Search for the cell housing the specified text and yield its [X, Y] center coordinate. 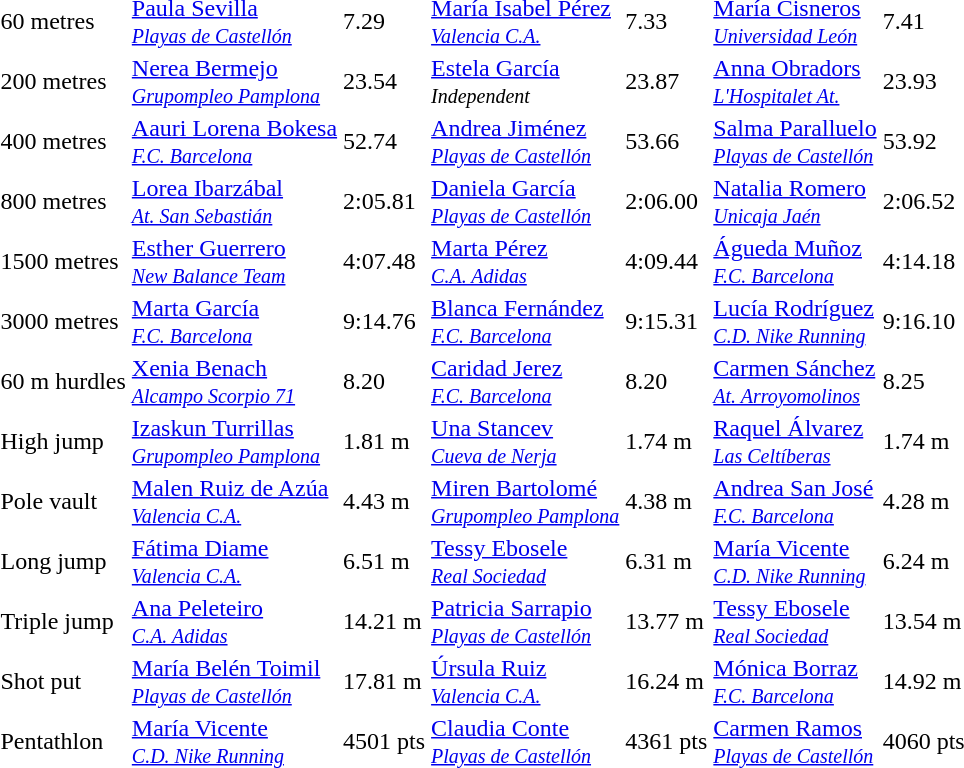
Ana PeleteiroC.A. Adidas [234, 622]
Carmen SánchezAt. Arroyomolinos [795, 382]
Natalia RomeroUnicaja Jaén [795, 202]
Lucía RodríguezC.D. Nike Running [795, 322]
Lorea IbarzábalAt. San Sebastián [234, 202]
23.54 [384, 82]
53.66 [666, 142]
Una StancevCueva de Nerja [526, 442]
14.21 m [384, 622]
Blanca FernándezF.C. Barcelona [526, 322]
1.81 m [384, 442]
María VicenteC.D. Nike Running [795, 562]
Águeda MuñozF.C. Barcelona [795, 262]
6.51 m [384, 562]
17.81 m [384, 682]
52.74 [384, 142]
Raquel ÁlvarezLas Celtíberas [795, 442]
María Belén ToimilPlayas de Castellón [234, 682]
4:09.44 [666, 262]
23.87 [666, 82]
6.31 m [666, 562]
Daniela GarcíaPlayas de Castellón [526, 202]
Caridad JerezF.C. Barcelona [526, 382]
Mónica BorrazF.C. Barcelona [795, 682]
Marta PérezC.A. Adidas [526, 262]
4.43 m [384, 502]
1.74 m [666, 442]
Andrea JiménezPlayas de Castellón [526, 142]
Úrsula RuizValencia C.A. [526, 682]
2:05.81 [384, 202]
Izaskun TurrillasGrupompleo Pamplona [234, 442]
Esther GuerreroNew Balance Team [234, 262]
13.77 m [666, 622]
Andrea San JoséF.C. Barcelona [795, 502]
Anna ObradorsL'Hospitalet At. [795, 82]
9:14.76 [384, 322]
Nerea BermejoGrupompleo Pamplona [234, 82]
2:06.00 [666, 202]
Miren BartoloméGrupompleo Pamplona [526, 502]
9:15.31 [666, 322]
Patricia SarrapioPlayas de Castellón [526, 622]
Xenia BenachAlcampo Scorpio 71 [234, 382]
Aauri Lorena BokesaF.C. Barcelona [234, 142]
Estela GarcíaIndependent [526, 82]
Malen Ruiz de AzúaValencia C.A. [234, 502]
16.24 m [666, 682]
Fátima DiameValencia C.A. [234, 562]
4.38 m [666, 502]
4:07.48 [384, 262]
Salma ParallueloPlayas de Castellón [795, 142]
Marta GarcíaF.C. Barcelona [234, 322]
